Find where the given text appears and provide that cell's center as (X, Y) coordinate. 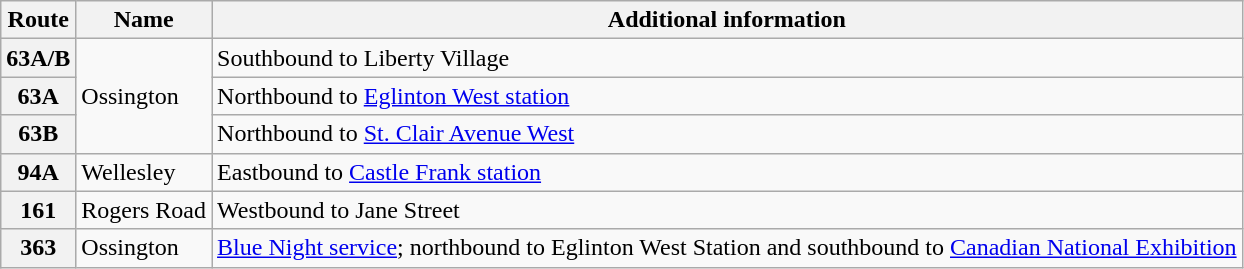
Northbound to Eglinton West station (728, 96)
Eastbound to Castle Frank station (728, 172)
363 (38, 248)
63B (38, 134)
161 (38, 210)
63A (38, 96)
Route (38, 20)
Additional information (728, 20)
Northbound to St. Clair Avenue West (728, 134)
Name (144, 20)
94A (38, 172)
63A/B (38, 58)
Westbound to Jane Street (728, 210)
Southbound to Liberty Village (728, 58)
Rogers Road (144, 210)
Blue Night service; northbound to Eglinton West Station and southbound to Canadian National Exhibition (728, 248)
Wellesley (144, 172)
